Capture the cell that displays the provided text and extract its (x, y) central coordinate. 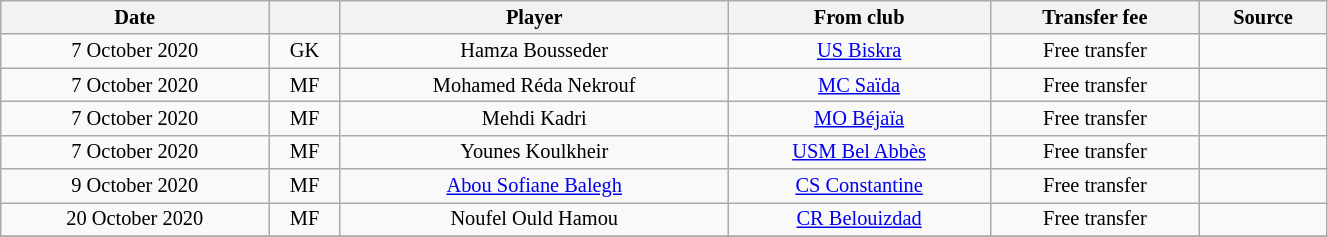
Player (534, 17)
MO Béjaïa (859, 118)
MC Saïda (859, 85)
GK (304, 51)
20 October 2020 (135, 219)
Younes Koulkheir (534, 152)
Source (1264, 17)
Mohamed Réda Nekrouf (534, 85)
Date (135, 17)
USM Bel Abbès (859, 152)
Mehdi Kadri (534, 118)
US Biskra (859, 51)
Noufel Ould Hamou (534, 219)
Transfer fee (1095, 17)
CS Constantine (859, 186)
Hamza Bousseder (534, 51)
9 October 2020 (135, 186)
Abou Sofiane Balegh (534, 186)
CR Belouizdad (859, 219)
From club (859, 17)
